Detect which cell encompasses the target text, then output its [x, y] center coordinate. 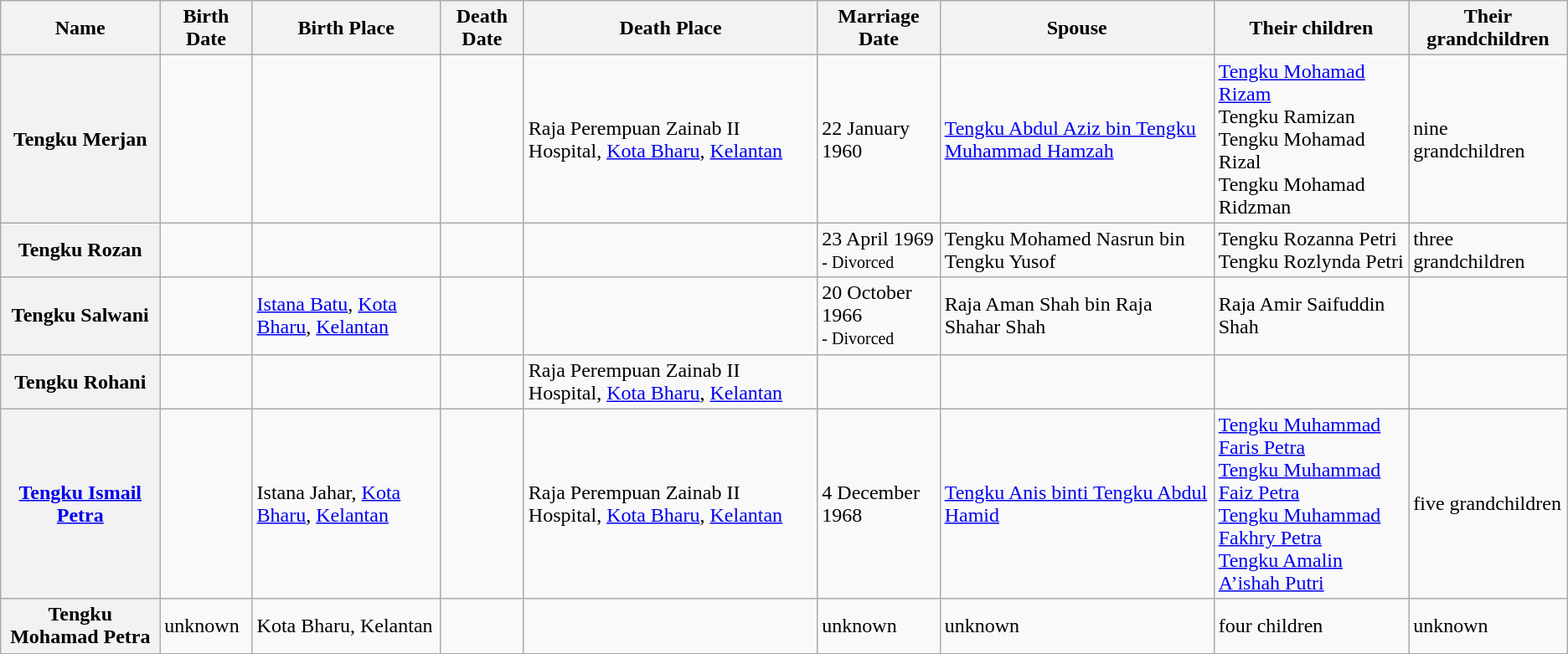
Birth Place [346, 28]
Tengku Anis binti Tengku Abdul Hamid [1077, 504]
4 December 1968 [879, 504]
Tengku Abdul Aziz bin Tengku Muhammad Hamzah [1077, 139]
Their children [1312, 28]
Tengku Salwani [80, 316]
Tengku Rohani [80, 382]
Raja Aman Shah bin Raja Shahar Shah [1077, 316]
Istana Batu, Kota Bharu, Kelantan [346, 316]
Tengku Rozanna PetriTengku Rozlynda Petri [1312, 250]
Tengku Merjan [80, 139]
Tengku Mohamad Petra [80, 626]
Tengku Mohamad RizamTengku RamizanTengku Mohamad RizalTengku Mohamad Ridzman [1312, 139]
23 April 1969- Divorced [879, 250]
Death Place [670, 28]
Their grandchildren [1488, 28]
Kota Bharu, Kelantan [346, 626]
Istana Jahar, Kota Bharu, Kelantan [346, 504]
nine grandchildren [1488, 139]
five grandchildren [1488, 504]
Tengku Rozan [80, 250]
Tengku Mohamed Nasrun bin Tengku Yusof [1077, 250]
Birth Date [206, 28]
Spouse [1077, 28]
Marriage Date [879, 28]
Name [80, 28]
22 January 1960 [879, 139]
Tengku Muhammad Faris PetraTengku Muhammad Faiz Petra Tengku Muhammad Fakhry Petra Tengku Amalin A’ishah Putri [1312, 504]
three grandchildren [1488, 250]
Raja Amir Saifuddin Shah [1312, 316]
Death Date [482, 28]
Tengku Ismail Petra [80, 504]
20 October 1966- Divorced [879, 316]
four children [1312, 626]
